Detect which cell encompasses the target text, then output its [x, y] center coordinate. 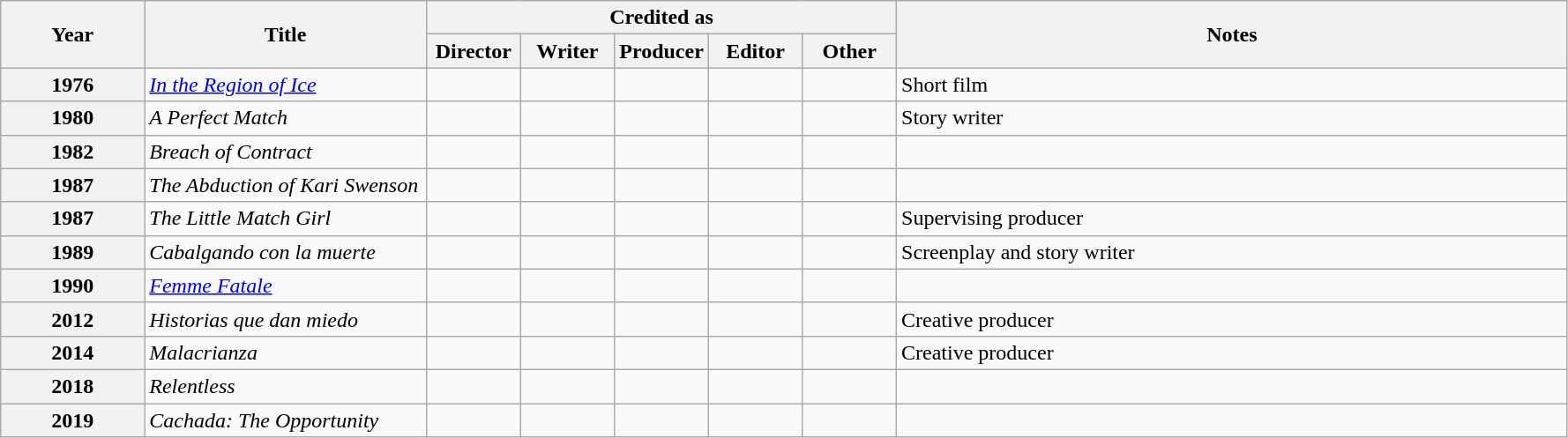
2018 [72, 386]
Director [474, 51]
Writer [568, 51]
Femme Fatale [286, 286]
Notes [1233, 34]
Cabalgando con la muerte [286, 252]
Editor [755, 51]
1982 [72, 152]
2019 [72, 420]
Producer [661, 51]
Credited as [661, 18]
Title [286, 34]
The Little Match Girl [286, 219]
Breach of Contract [286, 152]
Screenplay and story writer [1233, 252]
Supervising producer [1233, 219]
2012 [72, 319]
1976 [72, 85]
Cachada: The Opportunity [286, 420]
Historias que dan miedo [286, 319]
1989 [72, 252]
In the Region of Ice [286, 85]
Malacrianza [286, 353]
Story writer [1233, 118]
1980 [72, 118]
Short film [1233, 85]
Other [850, 51]
Year [72, 34]
1990 [72, 286]
The Abduction of Kari Swenson [286, 185]
Relentless [286, 386]
2014 [72, 353]
A Perfect Match [286, 118]
